For the text-containing cell, return its midpoint in [x, y] coordinate format. 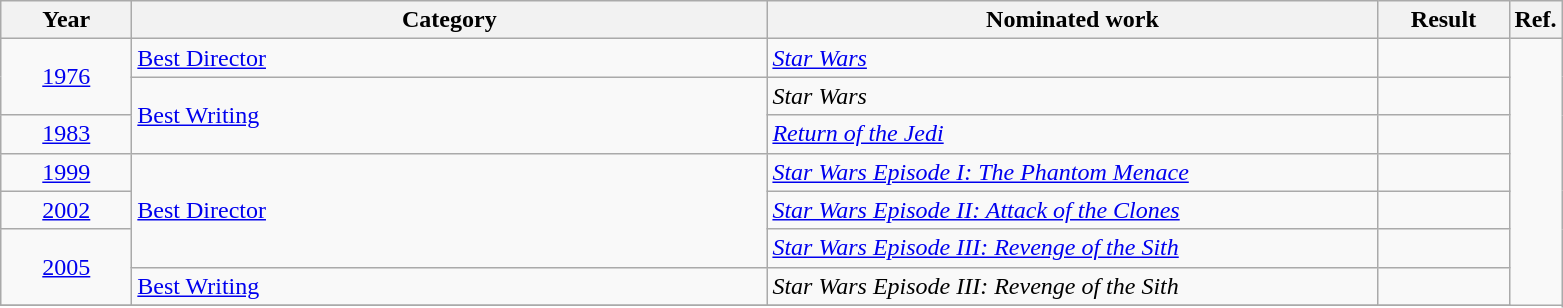
Star Wars Episode I: The Phantom Menace [1072, 172]
1983 [66, 134]
1999 [66, 172]
Category [450, 20]
2005 [66, 267]
Star Wars Episode II: Attack of the Clones [1072, 210]
Ref. [1536, 20]
1976 [66, 77]
Year [66, 20]
Result [1444, 20]
Nominated work [1072, 20]
2002 [66, 210]
Return of the Jedi [1072, 134]
